Identify which cell holds the provided text, then report its (X, Y) central coordinate. 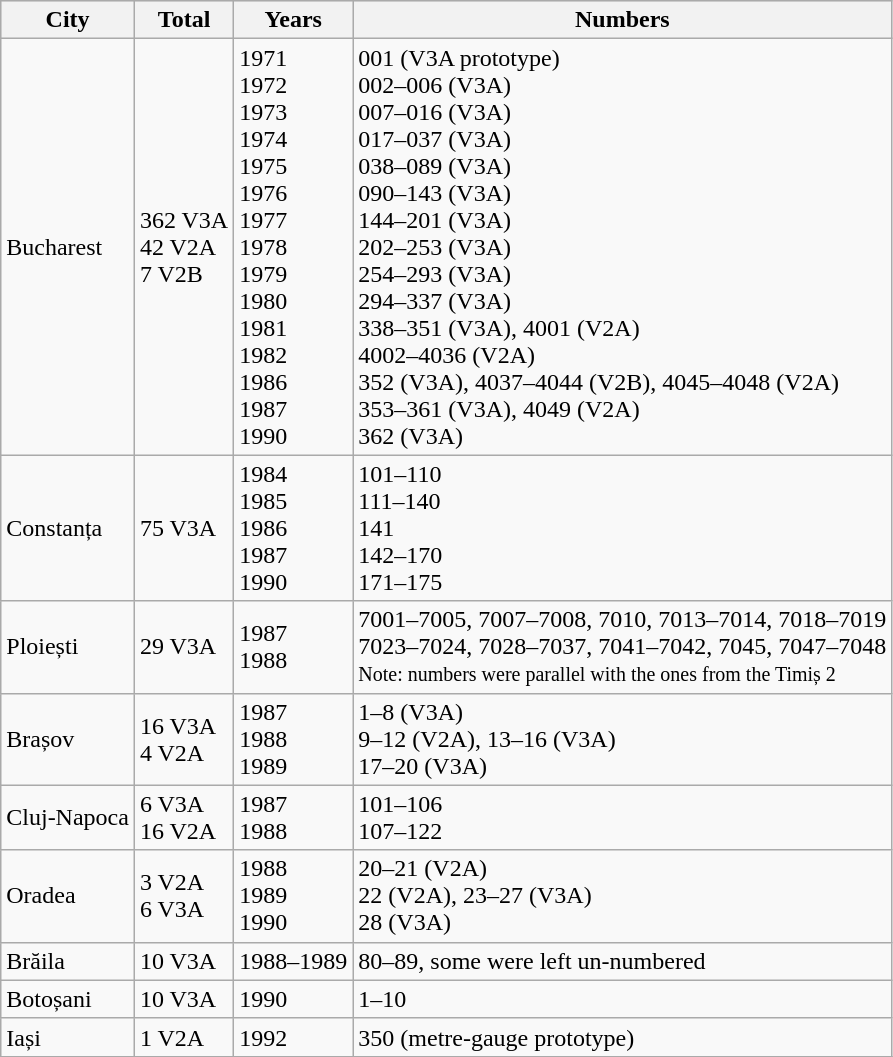
197119721973197419751976197719781979198019811982198619871990 (294, 247)
Cluj-Napoca (68, 818)
75 V3A (184, 528)
1988–1989 (294, 961)
Brașov (68, 739)
350 (metre-gauge prototype) (622, 1037)
Years (294, 20)
101–110111–140141142–170171–175 (622, 528)
101–106107–122 (622, 818)
1–8 (V3A)9–12 (V2A), 13–16 (V3A)17–20 (V3A) (622, 739)
1–10 (622, 999)
3 V2A6 V3A (184, 896)
6 V3A16 V2A (184, 818)
Iași (68, 1037)
20–21 (V2A)22 (V2A), 23–27 (V3A)28 (V3A) (622, 896)
Numbers (622, 20)
Botoșani (68, 999)
1 V2A (184, 1037)
Bucharest (68, 247)
1992 (294, 1037)
Constanța (68, 528)
City (68, 20)
Brăila (68, 961)
362 V3A42 V2A7 V2B (184, 247)
1990 (294, 999)
80–89, some were left un-numbered (622, 961)
198719881989 (294, 739)
Ploiești (68, 647)
Total (184, 20)
198819891990 (294, 896)
29 V3A (184, 647)
Oradea (68, 896)
16 V3A4 V2A (184, 739)
19841985198619871990 (294, 528)
